Provide the [x, y] coordinate of the cell's center where the given text is located.  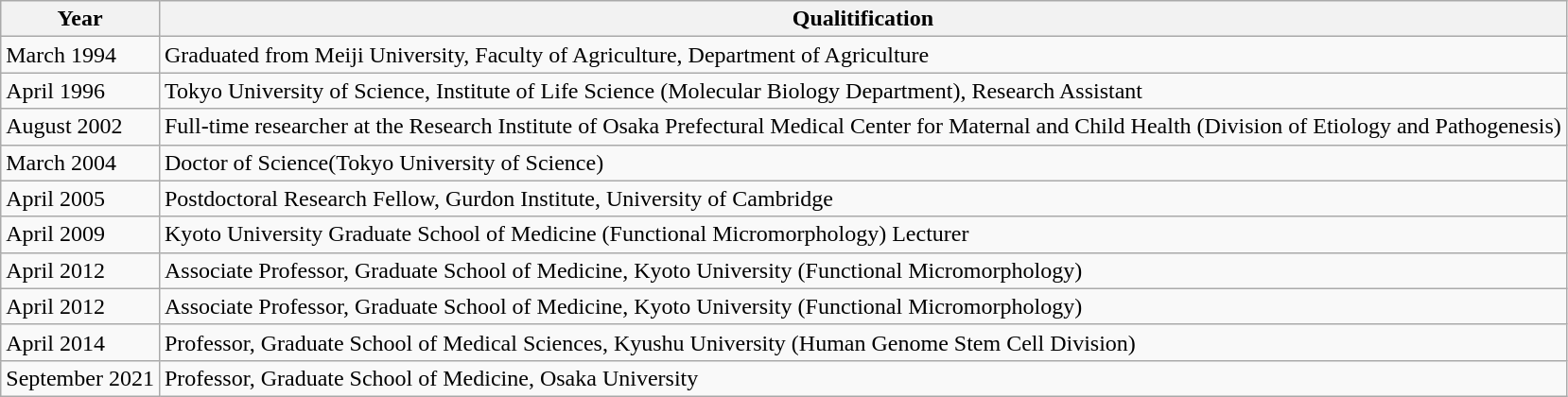
September 2021 [80, 378]
March 2004 [80, 163]
Doctor of Science(Tokyo University of Science) [862, 163]
March 1994 [80, 55]
April 2005 [80, 198]
Professor, Graduate School of Medical Sciences, Kyushu University (Human Genome Stem Cell Division) [862, 342]
Professor, Graduate School of Medicine, Osaka University [862, 378]
Graduated from Meiji University, Faculty of Agriculture, Department of Agriculture [862, 55]
April 2009 [80, 234]
Tokyo University of Science, Institute of Life Science (Molecular Biology Department), Research Assistant [862, 91]
Qualitification [862, 19]
Year [80, 19]
April 1996 [80, 91]
Kyoto University Graduate School of Medicine (Functional Micromorphology) Lecturer [862, 234]
Postdoctoral Research Fellow, Gurdon Institute, University of Cambridge [862, 198]
April 2014 [80, 342]
August 2002 [80, 127]
